Output the (X, Y) coordinate of the center of the cell containing the given text.  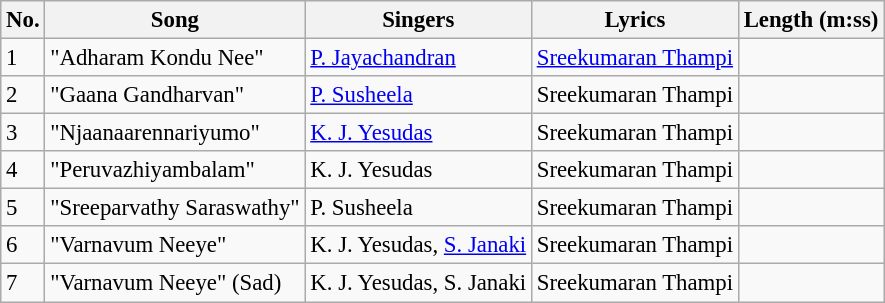
5 (23, 208)
"Sreeparvathy Saraswathy" (175, 208)
P. Jayachandran (418, 58)
Lyrics (634, 20)
2 (23, 95)
1 (23, 58)
"Peruvazhiyambalam" (175, 170)
4 (23, 170)
"Adharam Kondu Nee" (175, 58)
"Varnavum Neeye" (175, 245)
"Varnavum Neeye" (Sad) (175, 283)
No. (23, 20)
7 (23, 283)
3 (23, 133)
Song (175, 20)
Length (m:ss) (810, 20)
6 (23, 245)
Singers (418, 20)
"Gaana Gandharvan" (175, 95)
"Njaanaarennariyumo" (175, 133)
